Return (X, Y) of the center of cell containing provided text 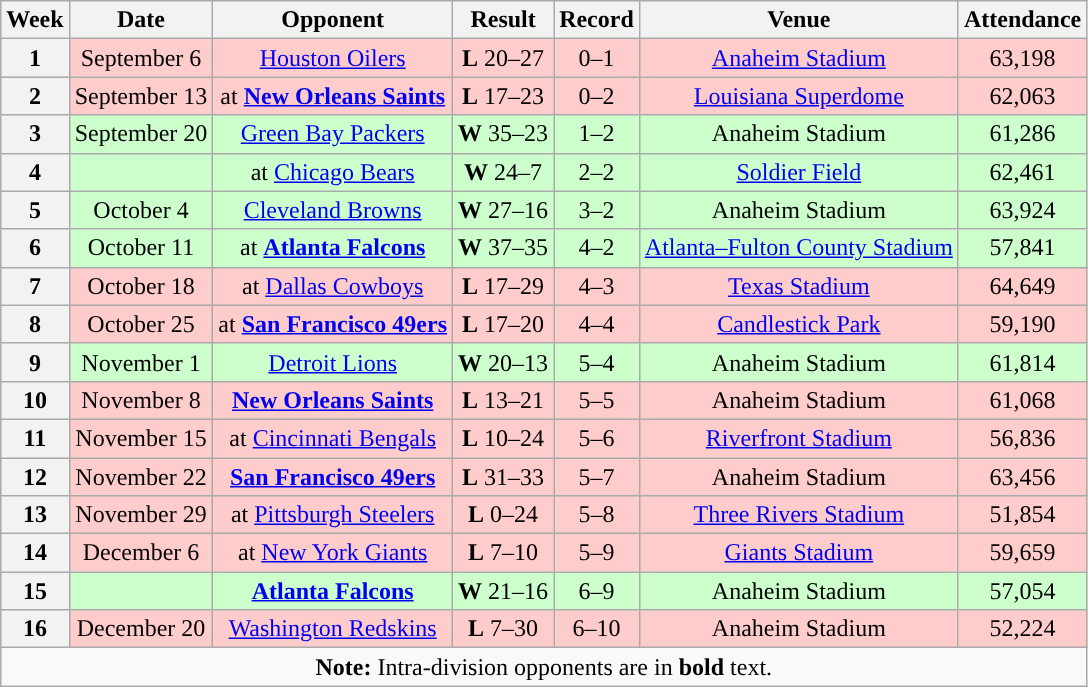
L 17–20 (504, 324)
Atlanta Falcons (333, 591)
16 (35, 629)
October 4 (141, 210)
8 (35, 324)
W 27–16 (504, 210)
63,924 (1022, 210)
Green Bay Packers (333, 134)
San Francisco 49ers (333, 477)
L 13–21 (504, 400)
November 22 (141, 477)
W 37–35 (504, 248)
7 (35, 286)
6–10 (597, 629)
Texas Stadium (798, 286)
Date (141, 20)
L 7–30 (504, 629)
0–2 (597, 96)
L 31–33 (504, 477)
Note: Intra-division opponents are in bold text. (544, 667)
Week (35, 20)
5–6 (597, 438)
61,814 (1022, 362)
62,063 (1022, 96)
51,854 (1022, 515)
at New York Giants (333, 553)
Atlanta–Fulton County Stadium (798, 248)
2–2 (597, 172)
1–2 (597, 134)
at Cincinnati Bengals (333, 438)
at Chicago Bears (333, 172)
October 25 (141, 324)
November 15 (141, 438)
November 8 (141, 400)
November 1 (141, 362)
Attendance (1022, 20)
64,649 (1022, 286)
5–5 (597, 400)
Soldier Field (798, 172)
at Pittsburgh Steelers (333, 515)
Washington Redskins (333, 629)
at San Francisco 49ers (333, 324)
14 (35, 553)
4–4 (597, 324)
56,836 (1022, 438)
Venue (798, 20)
W 21–16 (504, 591)
September 6 (141, 58)
15 (35, 591)
Result (504, 20)
59,190 (1022, 324)
4 (35, 172)
4–3 (597, 286)
W 24–7 (504, 172)
L 17–29 (504, 286)
December 20 (141, 629)
Giants Stadium (798, 553)
Cleveland Browns (333, 210)
Opponent (333, 20)
61,068 (1022, 400)
3 (35, 134)
59,659 (1022, 553)
4–2 (597, 248)
L 17–23 (504, 96)
L 7–10 (504, 553)
6–9 (597, 591)
57,841 (1022, 248)
5–8 (597, 515)
Detroit Lions (333, 362)
September 20 (141, 134)
6 (35, 248)
Houston Oilers (333, 58)
Candlestick Park (798, 324)
New Orleans Saints (333, 400)
W 35–23 (504, 134)
1 (35, 58)
L 20–27 (504, 58)
2 (35, 96)
5 (35, 210)
October 18 (141, 286)
0–1 (597, 58)
L 10–24 (504, 438)
5–9 (597, 553)
Riverfront Stadium (798, 438)
13 (35, 515)
December 6 (141, 553)
63,456 (1022, 477)
September 13 (141, 96)
at New Orleans Saints (333, 96)
9 (35, 362)
57,054 (1022, 591)
W 20–13 (504, 362)
61,286 (1022, 134)
10 (35, 400)
3–2 (597, 210)
63,198 (1022, 58)
November 29 (141, 515)
Louisiana Superdome (798, 96)
5–7 (597, 477)
52,224 (1022, 629)
October 11 (141, 248)
L 0–24 (504, 515)
5–4 (597, 362)
Record (597, 20)
at Atlanta Falcons (333, 248)
62,461 (1022, 172)
11 (35, 438)
12 (35, 477)
Three Rivers Stadium (798, 515)
at Dallas Cowboys (333, 286)
